Extract the [x, y] coordinate from the center of the cell holding the provided text.  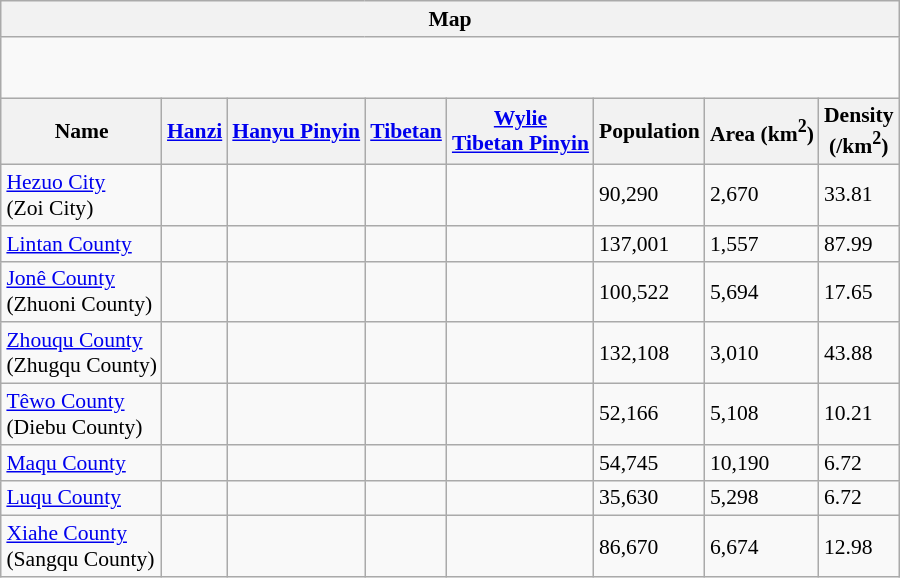
5,298 [762, 498]
Hanyu Pinyin [296, 132]
90,290 [650, 194]
Maqu County [82, 462]
54,745 [650, 462]
WylieTibetan Pinyin [520, 132]
5,108 [762, 414]
10.21 [859, 414]
10,190 [762, 462]
5,694 [762, 292]
137,001 [650, 243]
Hezuo City(Zoi City) [82, 194]
Population [650, 132]
35,630 [650, 498]
12.98 [859, 546]
Map [450, 19]
43.88 [859, 352]
Zhouqu County(Zhugqu County) [82, 352]
Têwo County(Diebu County) [82, 414]
Xiahe County(Sangqu County) [82, 546]
1,557 [762, 243]
87.99 [859, 243]
17.65 [859, 292]
132,108 [650, 352]
100,522 [650, 292]
86,670 [650, 546]
Density(/km2) [859, 132]
6,674 [762, 546]
Area (km2) [762, 132]
Name [82, 132]
52,166 [650, 414]
Lintan County [82, 243]
2,670 [762, 194]
33.81 [859, 194]
Jonê County(Zhuoni County) [82, 292]
Hanzi [194, 132]
Tibetan [406, 132]
3,010 [762, 352]
Luqu County [82, 498]
